Pinpoint the cell where the given text exists, returning its (x, y) midpoint coordinate. 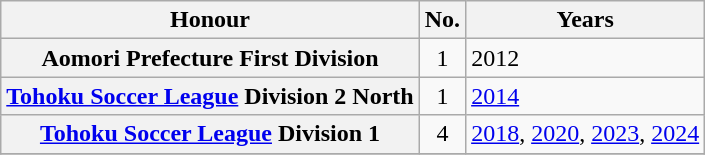
2014 (586, 96)
2012 (586, 58)
Years (586, 20)
Tohoku Soccer League Division 2 North (210, 96)
Aomori Prefecture First Division (210, 58)
Tohoku Soccer League Division 1 (210, 134)
Honour (210, 20)
4 (442, 134)
No. (442, 20)
2018, 2020, 2023, 2024 (586, 134)
